Search for the cell housing the specified text and yield its (X, Y) center coordinate. 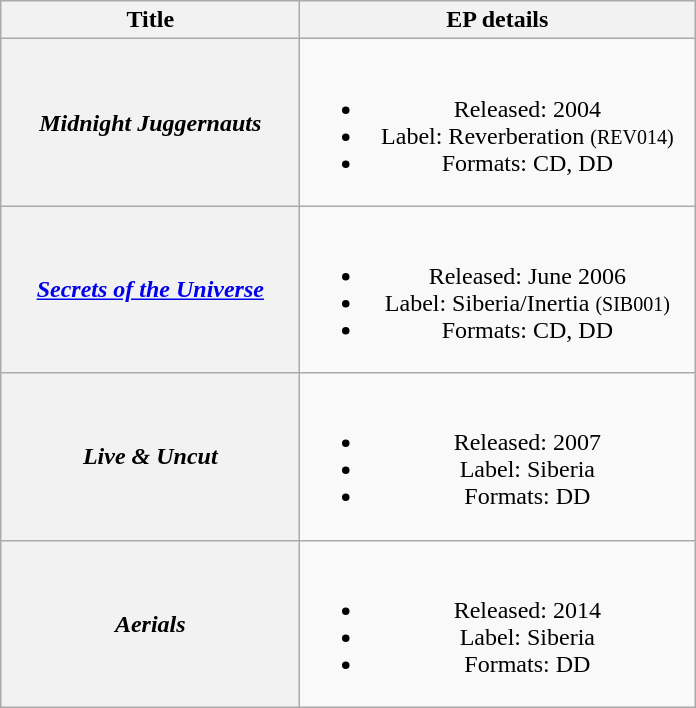
Midnight Juggernauts (150, 122)
Title (150, 20)
Secrets of the Universe (150, 290)
Released: 2014Label: SiberiaFormats: DD (498, 624)
EP details (498, 20)
Released: 2007Label: SiberiaFormats: DD (498, 456)
Released: 2004Label: Reverberation (REV014)Formats: CD, DD (498, 122)
Live & Uncut (150, 456)
Released: June 2006Label: Siberia/Inertia (SIB001)Formats: CD, DD (498, 290)
Aerials (150, 624)
